Identify which cell holds the provided text, then report its [x, y] central coordinate. 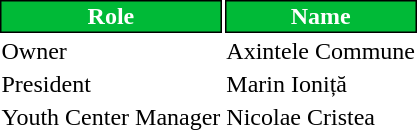
Name [321, 16]
President [111, 84]
Owner [111, 51]
Role [111, 16]
Marin Ioniță [321, 84]
Axintele Commune [321, 51]
